Identify which cell holds the provided text, then report its [x, y] central coordinate. 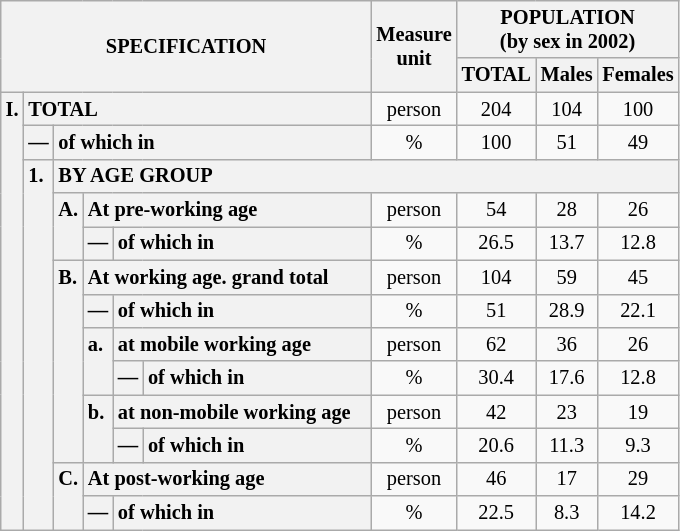
30.4 [496, 378]
At pre-working age [227, 210]
26.5 [496, 243]
Measure unit [414, 46]
204 [496, 109]
POPULATION (by sex in 2002) [568, 29]
49 [638, 142]
At post-working age [227, 479]
45 [638, 277]
Males [567, 75]
28.9 [567, 311]
22.5 [496, 513]
I. [12, 311]
17 [567, 479]
13.7 [567, 243]
8.3 [567, 513]
1. [38, 344]
Females [638, 75]
BY AGE GROUP [366, 176]
C. [68, 496]
29 [638, 479]
At working age. grand total [227, 277]
59 [567, 277]
17.6 [567, 378]
46 [496, 479]
a. [98, 360]
SPECIFICATION [186, 46]
9.3 [638, 445]
23 [567, 412]
20.6 [496, 445]
36 [567, 344]
14.2 [638, 513]
at mobile working age [242, 344]
22.1 [638, 311]
19 [638, 412]
54 [496, 210]
11.3 [567, 445]
28 [567, 210]
at non-mobile working age [242, 412]
b. [98, 428]
A. [68, 226]
62 [496, 344]
B. [68, 361]
42 [496, 412]
